For the text-containing cell, return its midpoint in [x, y] coordinate format. 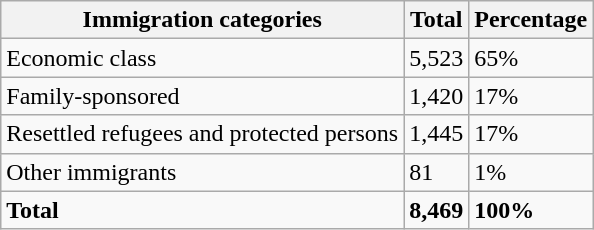
81 [436, 172]
5,523 [436, 58]
1% [531, 172]
Family-sponsored [202, 96]
65% [531, 58]
1,445 [436, 134]
Percentage [531, 20]
Immigration categories [202, 20]
100% [531, 210]
1,420 [436, 96]
Resettled refugees and protected persons [202, 134]
Economic class [202, 58]
Other immigrants [202, 172]
8,469 [436, 210]
